Scan for the cell matching the given text and deliver its (X, Y) coordinate at center. 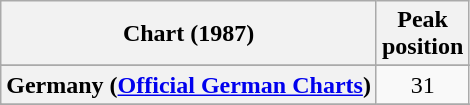
Chart (1987) (189, 34)
Germany (Official German Charts) (189, 85)
Peakposition (422, 34)
31 (422, 85)
